Provide the [x, y] coordinate of the cell's center where the given text is located.  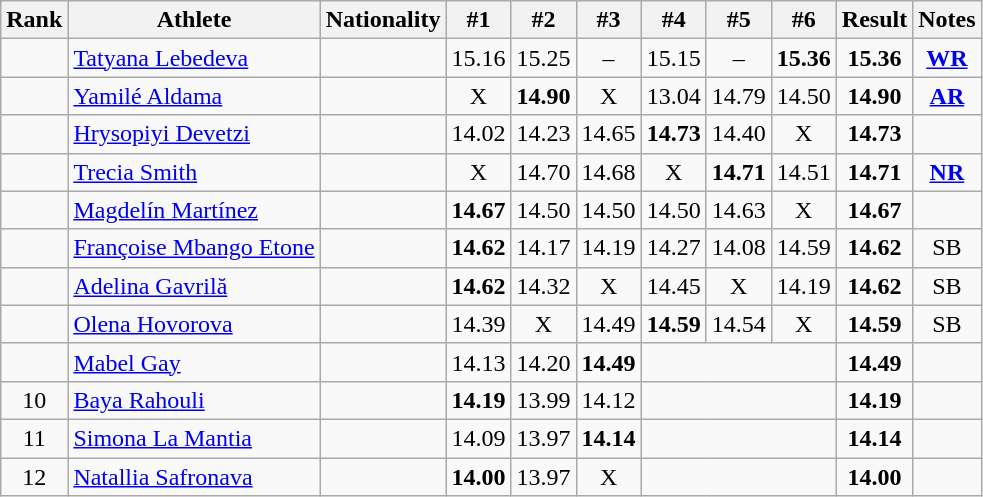
WR [947, 58]
14.68 [608, 172]
12 [34, 477]
14.12 [608, 400]
Yamilé Aldama [194, 96]
#3 [608, 20]
14.63 [738, 210]
14.70 [544, 172]
Olena Hovorova [194, 324]
NR [947, 172]
Natallia Safronava [194, 477]
15.15 [674, 58]
Simona La Mantia [194, 438]
#4 [674, 20]
14.09 [478, 438]
Nationality [383, 20]
14.32 [544, 286]
Athlete [194, 20]
10 [34, 400]
Mabel Gay [194, 362]
Notes [947, 20]
#5 [738, 20]
14.65 [608, 134]
Tatyana Lebedeva [194, 58]
15.25 [544, 58]
15.16 [478, 58]
11 [34, 438]
14.02 [478, 134]
14.20 [544, 362]
Trecia Smith [194, 172]
14.45 [674, 286]
Françoise Mbango Etone [194, 248]
14.79 [738, 96]
14.51 [804, 172]
14.39 [478, 324]
14.08 [738, 248]
14.23 [544, 134]
#6 [804, 20]
14.54 [738, 324]
Hrysopiyi Devetzi [194, 134]
14.40 [738, 134]
Magdelín Martínez [194, 210]
13.99 [544, 400]
Adelina Gavrilă [194, 286]
AR [947, 96]
14.27 [674, 248]
14.13 [478, 362]
13.04 [674, 96]
#2 [544, 20]
#1 [478, 20]
Rank [34, 20]
Baya Rahouli [194, 400]
Result [874, 20]
14.17 [544, 248]
